From the cell containing the given text, extract its center point as (x, y) coordinate. 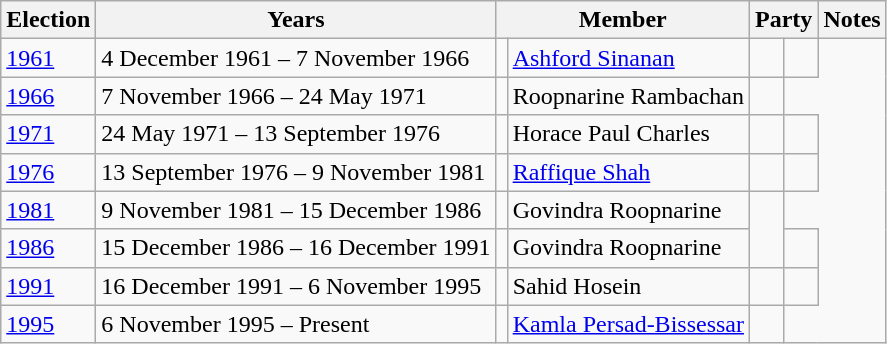
Member (622, 20)
1961 (48, 58)
1986 (48, 248)
7 November 1966 – 24 May 1971 (296, 96)
Election (48, 20)
4 December 1961 – 7 November 1966 (296, 58)
9 November 1981 – 15 December 1986 (296, 210)
13 September 1976 – 9 November 1981 (296, 172)
1981 (48, 210)
Raffique Shah (628, 172)
24 May 1971 – 13 September 1976 (296, 134)
Roopnarine Rambachan (628, 96)
16 December 1991 – 6 November 1995 (296, 286)
1976 (48, 172)
1995 (48, 324)
Ashford Sinanan (628, 58)
15 December 1986 – 16 December 1991 (296, 248)
1966 (48, 96)
Sahid Hosein (628, 286)
Notes (852, 20)
1991 (48, 286)
Kamla Persad-Bissessar (628, 324)
6 November 1995 – Present (296, 324)
Party (783, 20)
Years (296, 20)
Horace Paul Charles (628, 134)
1971 (48, 134)
